Provide the (X, Y) coordinate of the cell's center where the given text is located.  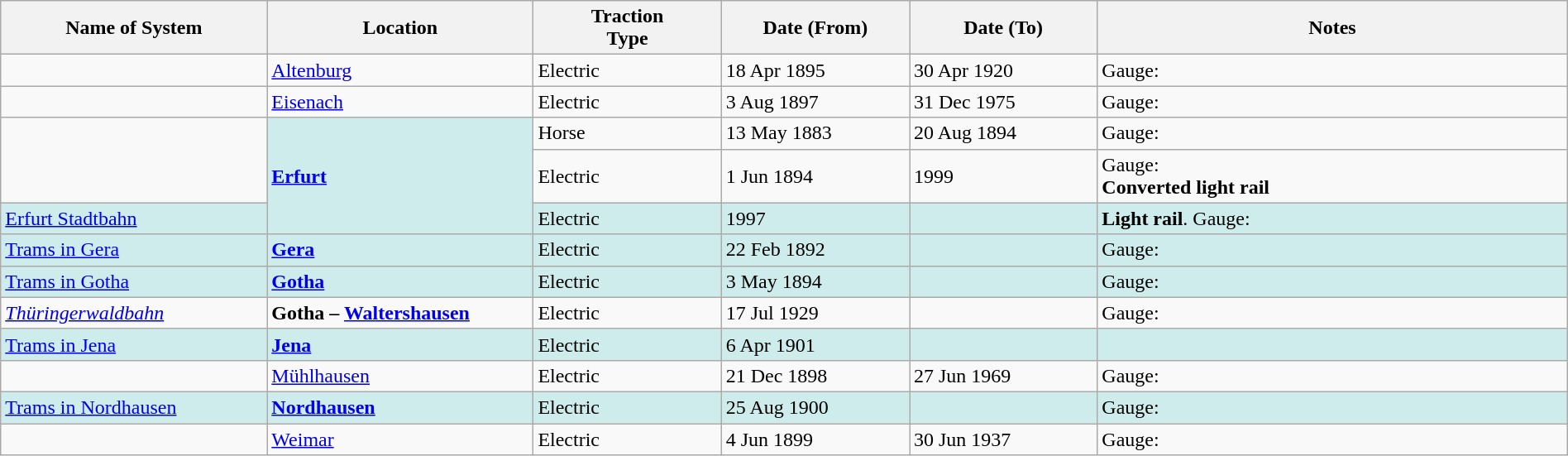
Nordhausen (400, 407)
Trams in Nordhausen (134, 407)
Notes (1332, 28)
30 Apr 1920 (1004, 70)
6 Apr 1901 (815, 344)
Gotha – Waltershausen (400, 313)
Trams in Jena (134, 344)
Gera (400, 250)
Weimar (400, 439)
Date (From) (815, 28)
4 Jun 1899 (815, 439)
3 May 1894 (815, 281)
Date (To) (1004, 28)
25 Aug 1900 (815, 407)
20 Aug 1894 (1004, 133)
Gotha (400, 281)
27 Jun 1969 (1004, 376)
Light rail. Gauge: (1332, 218)
31 Dec 1975 (1004, 102)
13 May 1883 (815, 133)
Horse (627, 133)
Erfurt (400, 175)
1997 (815, 218)
Gauge: Converted light rail (1332, 175)
1999 (1004, 175)
Erfurt Stadtbahn (134, 218)
Trams in Gera (134, 250)
21 Dec 1898 (815, 376)
Thüringerwaldbahn (134, 313)
17 Jul 1929 (815, 313)
Eisenach (400, 102)
Trams in Gotha (134, 281)
30 Jun 1937 (1004, 439)
Mühlhausen (400, 376)
1 Jun 1894 (815, 175)
Altenburg (400, 70)
Name of System (134, 28)
Jena (400, 344)
Location (400, 28)
18 Apr 1895 (815, 70)
TractionType (627, 28)
22 Feb 1892 (815, 250)
3 Aug 1897 (815, 102)
